Return the [X, Y] coordinate for the center point of the cell that contains the specified text.  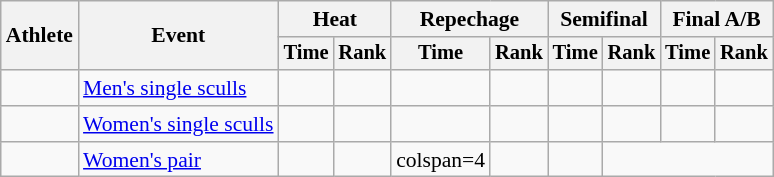
Heat [335, 19]
Women's single sculls [178, 124]
Final A/B [716, 19]
Men's single sculls [178, 88]
Semifinal [604, 19]
Repechage [470, 19]
Athlete [40, 36]
Event [178, 36]
